Return (x, y) of the center of cell containing provided text 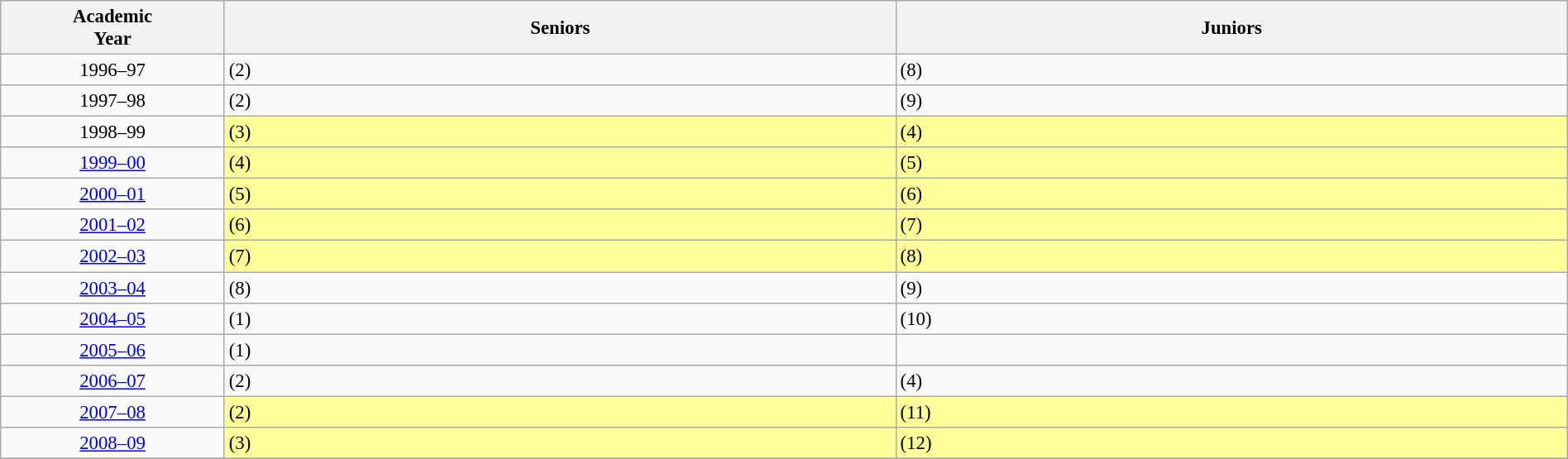
AcademicYear (112, 28)
2004–05 (112, 318)
2008–09 (112, 443)
(12) (1231, 443)
(11) (1231, 412)
2003–04 (112, 288)
2000–01 (112, 194)
1997–98 (112, 101)
1996–97 (112, 70)
2005–06 (112, 350)
Juniors (1231, 28)
Seniors (560, 28)
2002–03 (112, 256)
1998–99 (112, 132)
2007–08 (112, 412)
(10) (1231, 318)
2001–02 (112, 226)
1999–00 (112, 163)
2006–07 (112, 380)
